Return the (X, Y) coordinate for the center point of the cell that contains the specified text.  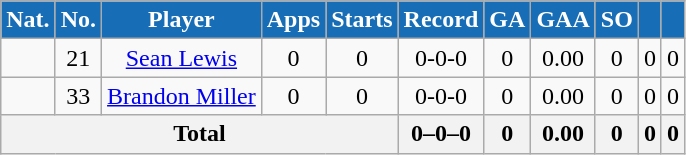
Nat. (28, 20)
GA (508, 20)
21 (78, 58)
33 (78, 96)
Total (200, 134)
No. (78, 20)
Apps (293, 20)
Brandon Miller (182, 96)
Starts (362, 20)
SO (616, 20)
0–0–0 (441, 134)
GAA (563, 20)
Record (441, 20)
Player (182, 20)
Sean Lewis (182, 58)
